Determine the [x, y] coordinate at the center of the cell enclosing the given text.  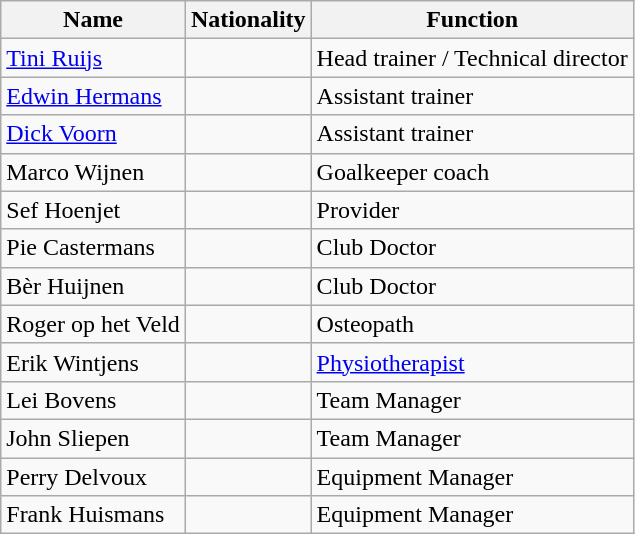
Marco Wijnen [94, 172]
Name [94, 20]
John Sliepen [94, 438]
Osteopath [472, 324]
Erik Wintjens [94, 362]
Perry Delvoux [94, 477]
Roger op het Veld [94, 324]
Frank Huismans [94, 515]
Dick Voorn [94, 134]
Nationality [248, 20]
Sef Hoenjet [94, 210]
Provider [472, 210]
Function [472, 20]
Physiotherapist [472, 362]
Pie Castermans [94, 248]
Edwin Hermans [94, 96]
Lei Bovens [94, 400]
Goalkeeper coach [472, 172]
Bèr Huijnen [94, 286]
Head trainer / Technical director [472, 58]
Tini Ruijs [94, 58]
